Identify which cell holds the provided text, then report its [X, Y] central coordinate. 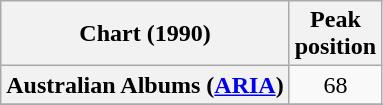
Peakposition [335, 34]
Australian Albums (ARIA) [145, 85]
Chart (1990) [145, 34]
68 [335, 85]
